For the text-containing cell, return its midpoint in [x, y] coordinate format. 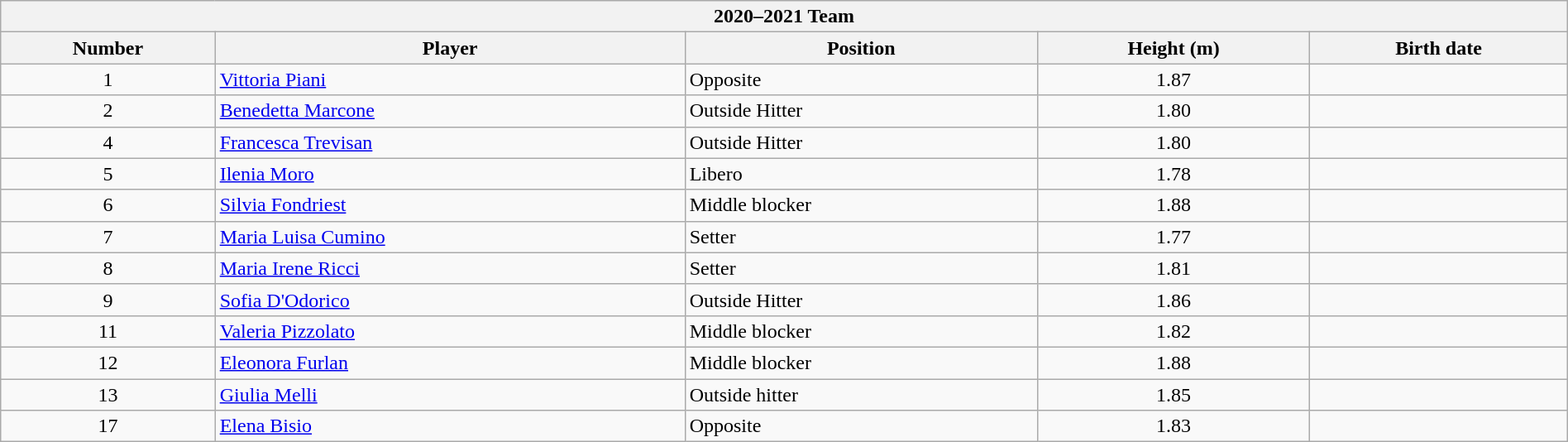
1.87 [1173, 79]
1.86 [1173, 300]
Libero [861, 174]
12 [108, 363]
Player [450, 48]
Maria Irene Ricci [450, 268]
Valeria Pizzolato [450, 331]
Vittoria Piani [450, 79]
1.82 [1173, 331]
8 [108, 268]
Birth date [1439, 48]
6 [108, 205]
Elena Bisio [450, 426]
Position [861, 48]
9 [108, 300]
Maria Luisa Cumino [450, 237]
Eleonora Furlan [450, 363]
17 [108, 426]
Ilenia Moro [450, 174]
1.81 [1173, 268]
1.77 [1173, 237]
7 [108, 237]
Francesca Trevisan [450, 142]
1.78 [1173, 174]
13 [108, 395]
1.85 [1173, 395]
Benedetta Marcone [450, 111]
1 [108, 79]
Number [108, 48]
1.83 [1173, 426]
Giulia Melli [450, 395]
2 [108, 111]
11 [108, 331]
Height (m) [1173, 48]
4 [108, 142]
2020–2021 Team [784, 17]
5 [108, 174]
Outside hitter [861, 395]
Silvia Fondriest [450, 205]
Sofia D'Odorico [450, 300]
